Return [x, y] of the center of cell containing provided text 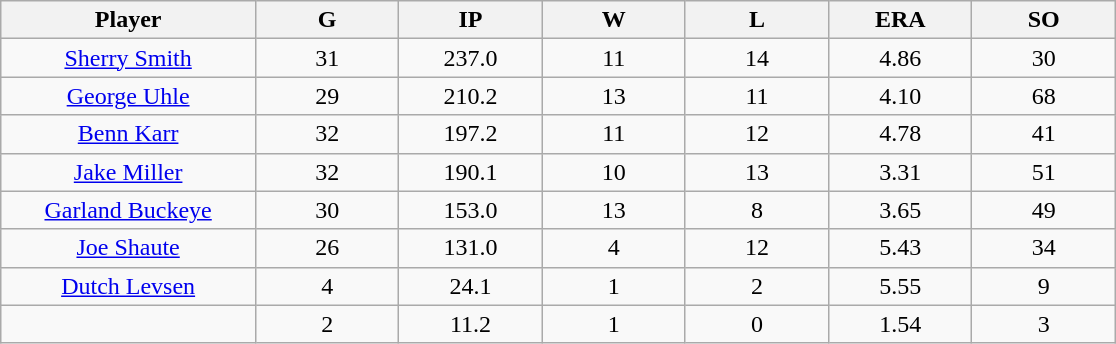
Player [128, 20]
1.54 [900, 324]
210.2 [470, 96]
L [756, 20]
W [614, 20]
190.1 [470, 172]
Jake Miller [128, 172]
11.2 [470, 324]
4.78 [900, 134]
Benn Karr [128, 134]
8 [756, 210]
5.55 [900, 286]
Joe Shaute [128, 248]
Dutch Levsen [128, 286]
31 [326, 58]
3 [1044, 324]
14 [756, 58]
68 [1044, 96]
9 [1044, 286]
0 [756, 324]
Garland Buckeye [128, 210]
41 [1044, 134]
4.10 [900, 96]
51 [1044, 172]
3.65 [900, 210]
3.31 [900, 172]
34 [1044, 248]
5.43 [900, 248]
197.2 [470, 134]
153.0 [470, 210]
131.0 [470, 248]
George Uhle [128, 96]
49 [1044, 210]
G [326, 20]
IP [470, 20]
ERA [900, 20]
4.86 [900, 58]
26 [326, 248]
29 [326, 96]
SO [1044, 20]
237.0 [470, 58]
Sherry Smith [128, 58]
10 [614, 172]
24.1 [470, 286]
